From the cell containing the given text, extract its center point as [x, y] coordinate. 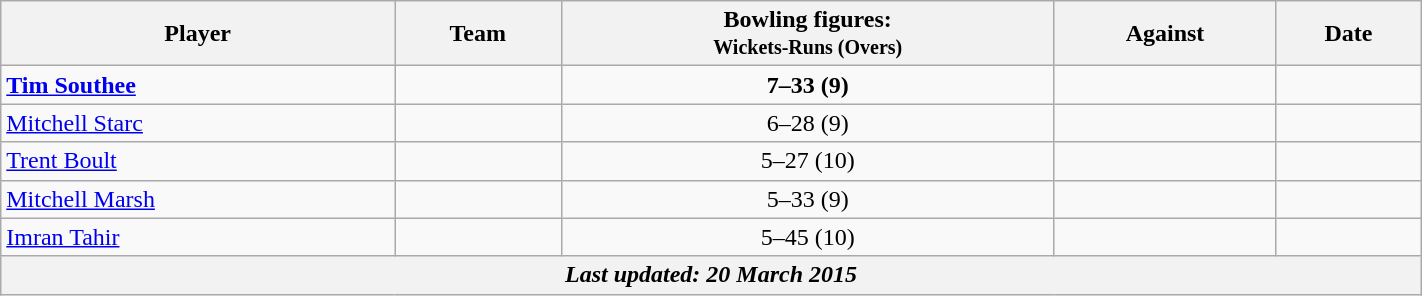
Against [1164, 34]
Player [198, 34]
7–33 (9) [808, 85]
5–33 (9) [808, 199]
Date [1349, 34]
Team [478, 34]
6–28 (9) [808, 123]
Last updated: 20 March 2015 [711, 275]
Trent Boult [198, 161]
Mitchell Marsh [198, 199]
5–45 (10) [808, 237]
Tim Southee [198, 85]
5–27 (10) [808, 161]
Mitchell Starc [198, 123]
Imran Tahir [198, 237]
Bowling figures:Wickets-Runs (Overs) [808, 34]
